Search for the cell housing the specified text and yield its (x, y) center coordinate. 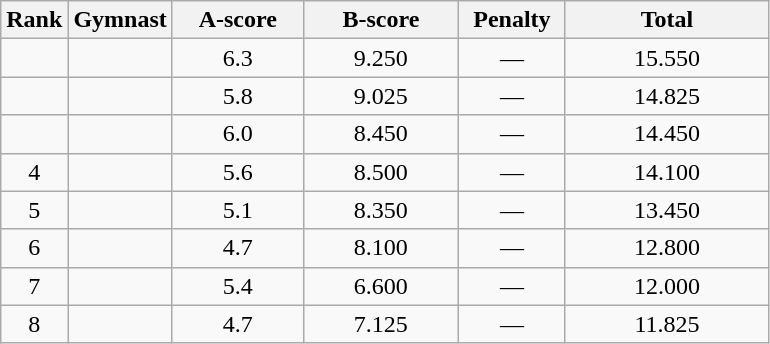
Gymnast (120, 20)
14.100 (666, 172)
5.4 (238, 286)
14.450 (666, 134)
8.100 (380, 248)
Total (666, 20)
6 (34, 248)
8.350 (380, 210)
9.025 (380, 96)
5.1 (238, 210)
8.450 (380, 134)
7 (34, 286)
6.3 (238, 58)
5.8 (238, 96)
8 (34, 324)
11.825 (666, 324)
Penalty (512, 20)
14.825 (666, 96)
13.450 (666, 210)
7.125 (380, 324)
6.600 (380, 286)
A-score (238, 20)
5 (34, 210)
4 (34, 172)
8.500 (380, 172)
5.6 (238, 172)
12.800 (666, 248)
15.550 (666, 58)
9.250 (380, 58)
6.0 (238, 134)
B-score (380, 20)
12.000 (666, 286)
Rank (34, 20)
